Identify which cell holds the provided text, then report its (x, y) central coordinate. 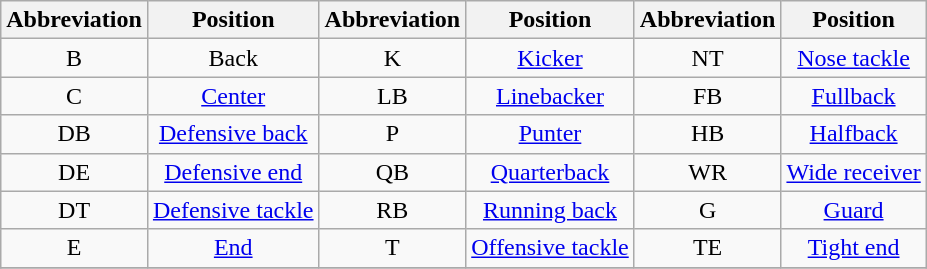
Defensive end (233, 172)
Fullback (854, 96)
DT (74, 210)
G (708, 210)
Defensive back (233, 134)
Wide receiver (854, 172)
Offensive tackle (550, 248)
K (392, 58)
Nose tackle (854, 58)
DE (74, 172)
Back (233, 58)
T (392, 248)
E (74, 248)
Defensive tackle (233, 210)
Tight end (854, 248)
DB (74, 134)
NT (708, 58)
HB (708, 134)
Guard (854, 210)
TE (708, 248)
Center (233, 96)
Punter (550, 134)
RB (392, 210)
LB (392, 96)
QB (392, 172)
C (74, 96)
Kicker (550, 58)
End (233, 248)
P (392, 134)
FB (708, 96)
B (74, 58)
WR (708, 172)
Linebacker (550, 96)
Running back (550, 210)
Quarterback (550, 172)
Halfback (854, 134)
